For the text-containing cell, return its midpoint in (x, y) coordinate format. 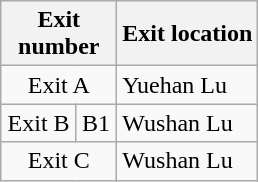
Exit B (39, 123)
Yuehan Lu (188, 85)
B1 (96, 123)
Exit number (59, 34)
Exit A (59, 85)
Exit location (188, 34)
Exit C (59, 161)
